Identify which cell holds the provided text, then report its (x, y) central coordinate. 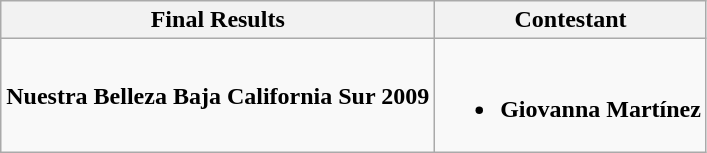
Nuestra Belleza Baja California Sur 2009 (218, 96)
Final Results (218, 20)
Contestant (571, 20)
Giovanna Martínez (571, 96)
